Find where the given text appears and provide that cell's center as (X, Y) coordinate. 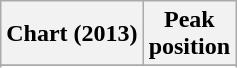
Peakposition (189, 34)
Chart (2013) (72, 34)
